Scan for the cell matching the given text and deliver its [x, y] coordinate at center. 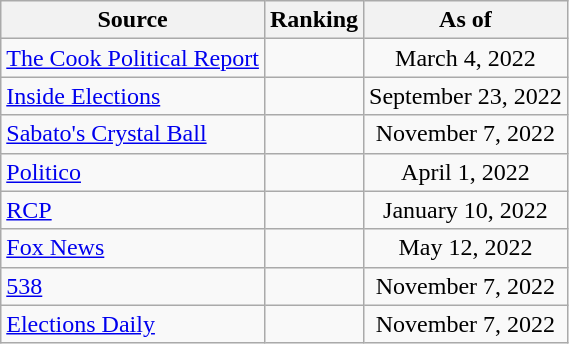
May 12, 2022 [466, 248]
January 10, 2022 [466, 210]
RCP [133, 210]
Inside Elections [133, 96]
Elections Daily [133, 324]
Source [133, 20]
Sabato's Crystal Ball [133, 134]
The Cook Political Report [133, 58]
Ranking [314, 20]
March 4, 2022 [466, 58]
September 23, 2022 [466, 96]
April 1, 2022 [466, 172]
Politico [133, 172]
As of [466, 20]
Fox News [133, 248]
538 [133, 286]
